Return (x, y) of the center of cell containing provided text 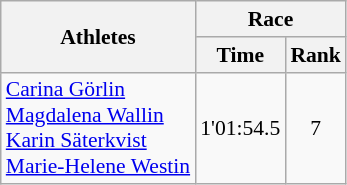
7 (316, 128)
Rank (316, 55)
Carina GörlinMagdalena WallinKarin SäterkvistMarie-Helene Westin (98, 128)
Athletes (98, 36)
1'01:54.5 (240, 128)
Race (270, 19)
Time (240, 55)
